From the cell containing the given text, extract its center point as [X, Y] coordinate. 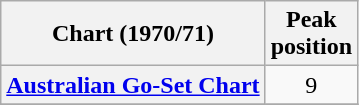
Australian Go-Set Chart [133, 85]
Peakposition [311, 34]
9 [311, 85]
Chart (1970/71) [133, 34]
